For the text-containing cell, return its midpoint in (x, y) coordinate format. 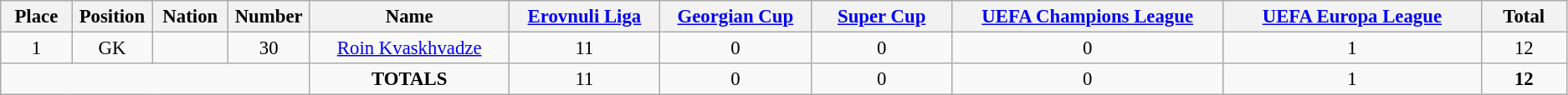
UEFA Champions League (1088, 17)
TOTALS (410, 79)
GK (112, 48)
Place (37, 17)
Nation (191, 17)
30 (269, 48)
Number (269, 17)
Erovnuli Liga (584, 17)
Position (112, 17)
Total (1524, 17)
Georgian Cup (735, 17)
Super Cup (882, 17)
Roin Kvaskhvadze (410, 48)
Name (410, 17)
UEFA Europa League (1352, 17)
